From the cell containing the given text, extract its center point as [X, Y] coordinate. 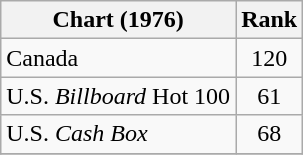
Chart (1976) [118, 20]
U.S. Cash Box [118, 134]
Canada [118, 58]
61 [270, 96]
U.S. Billboard Hot 100 [118, 96]
120 [270, 58]
Rank [270, 20]
68 [270, 134]
